Provide the (x, y) coordinate of the cell's center where the given text is located.  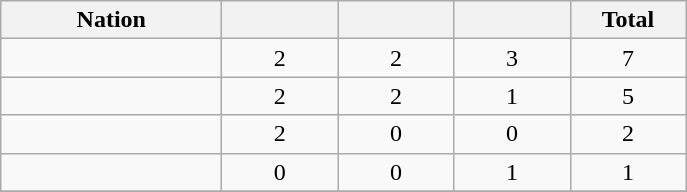
3 (512, 58)
Total (628, 20)
7 (628, 58)
5 (628, 96)
Nation (112, 20)
